Locate the cell with the specified text and output its [x, y] center coordinate. 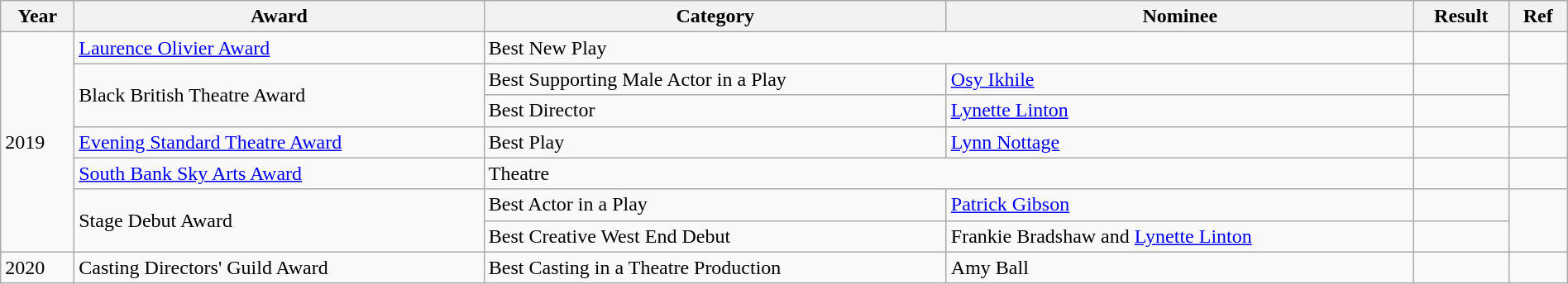
Best Casting in a Theatre Production [715, 267]
Theatre [949, 173]
Frankie Bradshaw and Lynette Linton [1179, 236]
Lynette Linton [1179, 111]
Best Director [715, 111]
South Bank Sky Arts Award [280, 173]
Year [38, 17]
Category [715, 17]
Best Supporting Male Actor in a Play [715, 79]
Black British Theatre Award [280, 95]
Casting Directors' Guild Award [280, 267]
2019 [38, 142]
Stage Debut Award [280, 220]
Amy Ball [1179, 267]
Patrick Gibson [1179, 205]
Best New Play [949, 48]
Osy Ikhile [1179, 79]
Lynn Nottage [1179, 142]
Best Play [715, 142]
Nominee [1179, 17]
Best Creative West End Debut [715, 236]
Award [280, 17]
Result [1460, 17]
Best Actor in a Play [715, 205]
Ref [1538, 17]
2020 [38, 267]
Laurence Olivier Award [280, 48]
Evening Standard Theatre Award [280, 142]
